Identify which cell holds the provided text, then report its (X, Y) central coordinate. 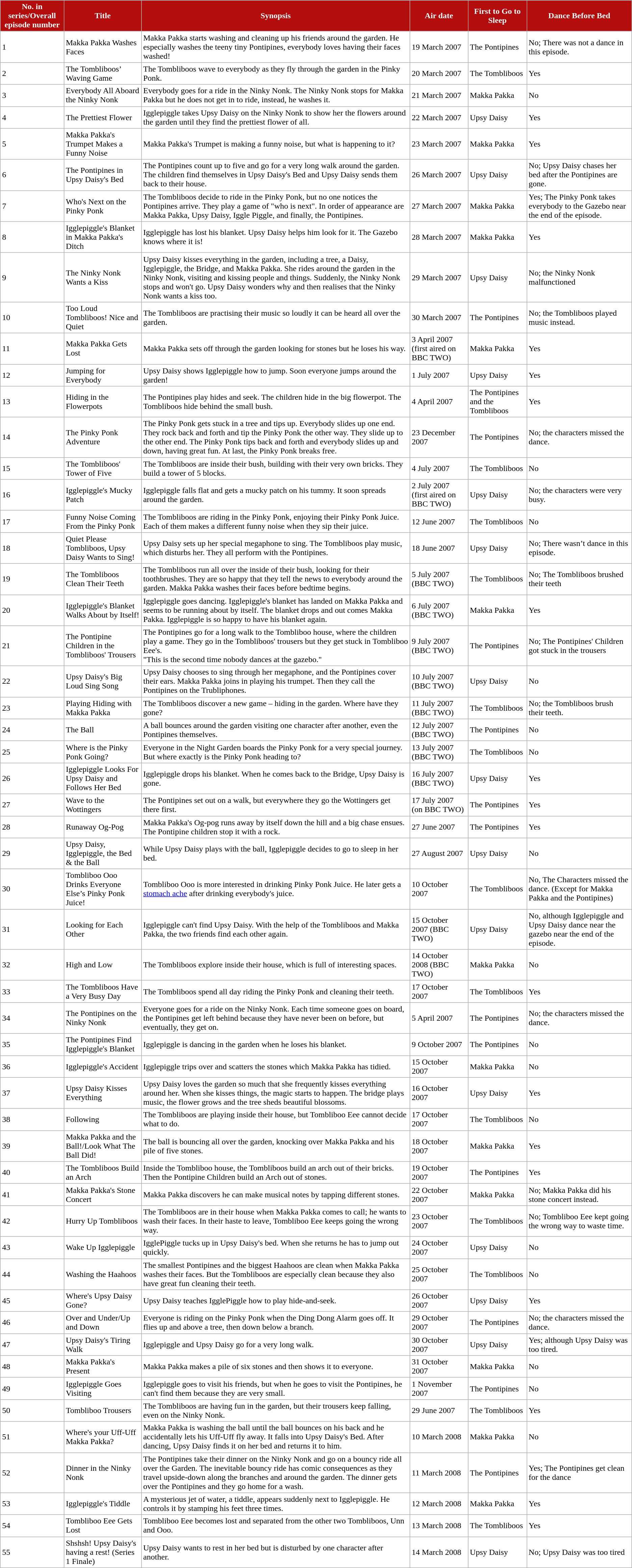
The Tombliboos' Tower of Five (103, 469)
30 October 2007 (439, 1344)
10 July 2007 (BBC TWO) (439, 681)
22 March 2007 (439, 117)
The Tombliboos Have a Very Busy Day (103, 991)
21 (32, 646)
26 March 2007 (439, 175)
6 (32, 175)
The Tombliboos are riding in the Pinky Ponk, enjoying their Pinky Ponk Juice. Each of them makes a different funny noise when they sip their juice. (275, 521)
27 March 2007 (439, 206)
8 (32, 237)
15 October 2007 (BBC TWO) (439, 929)
No; the Ninky Nonk malfunctioned (579, 277)
50 (32, 1411)
The Tombliboos are having fun in the garden, but their trousers keep falling, even on the Ninky Nonk. (275, 1411)
39 (32, 1146)
A mysterious jet of water, a tiddle, appears suddenly next to Igglepiggle. He controls it by stamping his feet three times. (275, 1504)
Makka Pakka's Trumpet Makes a Funny Noise (103, 144)
5 (32, 144)
13 (32, 402)
Tombliboo Eee Gets Lost (103, 1525)
Where is the Pinky Ponk Going? (103, 752)
47 (32, 1344)
Looking for Each Other (103, 929)
Hiding in the Flowerpots (103, 402)
Igglepiggle drops his blanket. When he comes back to the Bridge, Upsy Daisy is gone. (275, 778)
25 (32, 752)
Dance Before Bed (579, 16)
Hurry Up Tombliboos (103, 1221)
23 (32, 708)
Makka Pakka Washes Faces (103, 47)
3 (32, 95)
Washing the Haahoos (103, 1274)
The Tombliboos are playing inside their house, but Tombliboo Eee cannot decide what to do. (275, 1120)
34 (32, 1018)
10 March 2008 (439, 1437)
Where's Upsy Daisy Gone? (103, 1301)
14 March 2008 (439, 1552)
22 (32, 681)
The Tombliboos are inside their bush, building with their very own bricks. They build a tower of 5 blocks. (275, 469)
2 July 2007 (first aired on BBC TWO) (439, 495)
21 March 2007 (439, 95)
17 July 2007 (on BBC TWO) (439, 805)
23 March 2007 (439, 144)
16 July 2007 (BBC TWO) (439, 778)
46 (32, 1323)
Makka Pakka's Og-pog runs away by itself down the hill and a big chase ensues. The Pontipine children stop it with a rock. (275, 827)
The Pontipines on the Ninky Nonk (103, 1018)
Upsy Daisy sets up her special megaphone to sing. The Tombliboos play music, which disturbs her. They all perform with the Pontipines. (275, 548)
32 (32, 965)
Igglepiggle and Upsy Daisy go for a very long walk. (275, 1344)
Makka Pakka makes a pile of six stones and then shows it to everyone. (275, 1367)
20 (32, 610)
17 (32, 521)
25 October 2007 (439, 1274)
Upsy Daisy shows Igglepiggle how to jump. Soon everyone jumps around the garden! (275, 375)
Igglepiggle takes Upsy Daisy on the Ninky Nonk to show her the flowers around the garden until they find the prettiest flower of all. (275, 117)
The Tombliboos spend all day riding the Pinky Ponk and cleaning their teeth. (275, 991)
Wake Up Igglepiggle (103, 1247)
No; The Tombliboos brushed their teeth (579, 579)
1 July 2007 (439, 375)
While Upsy Daisy plays with the ball, Igglepiggle decides to go to sleep in her bed. (275, 854)
49 (32, 1388)
Upsy Daisy teaches IgglePiggle how to play hide-and-seek. (275, 1301)
11 (32, 348)
The Tombliboos explore inside their house, which is full of interesting spaces. (275, 965)
Upsy Daisy, Igglepiggle, the Bed & the Ball (103, 854)
The Tombliboos discover a new game – hiding in the garden. Where have they gone? (275, 708)
Over and Under/Up and Down (103, 1323)
Who's Next on the Pinky Ponk (103, 206)
19 (32, 579)
The Pontipines and the Tombliboos (497, 402)
The Pontipines set out on a walk, but everywhere they go the Wottingers get there first. (275, 805)
No; the Tombliboos brush their teeth. (579, 708)
Funny Noise Coming From the Pinky Ponk (103, 521)
12 June 2007 (439, 521)
26 (32, 778)
37 (32, 1093)
Igglepiggle's Mucky Patch (103, 495)
9 July 2007 (BBC TWO) (439, 646)
53 (32, 1504)
16 October 2007 (439, 1093)
Igglepiggle trips over and scatters the stones which Makka Pakka has tidied. (275, 1066)
No. inseries/Overall episode number (32, 16)
Wave to the Wottingers (103, 805)
5 April 2007 (439, 1018)
The Ball (103, 730)
11 March 2008 (439, 1473)
Following (103, 1120)
Inside the Tombliboo house, the Tombliboos build an arch out of their bricks. Then the Pontipine Children build an Arch out of stones. (275, 1172)
Makka Pakka's Stone Concert (103, 1195)
The Pinky Ponk Adventure (103, 438)
No; Makka Pakka did his stone concert instead. (579, 1195)
The Tombliboos’ Waving Game (103, 74)
A ball bounces around the garden visiting one character after another, even the Pontipines themselves. (275, 730)
10 October 2007 (439, 889)
Upsy Daisy's Big Loud Sing Song (103, 681)
55 (32, 1552)
The Pontipines Find Igglepiggle's Blanket (103, 1045)
12 (32, 375)
18 October 2007 (439, 1146)
No; the Tombliboos played music instead. (579, 317)
No; There was not a dance in this episode. (579, 47)
Everyone in the Night Garden boards the Pinky Ponk for a very special journey. But where exactly is the Pinky Ponk heading to? (275, 752)
45 (32, 1301)
Synopsis (275, 16)
54 (32, 1525)
29 (32, 854)
9 (32, 277)
27 June 2007 (439, 827)
Upsy Daisy wants to rest in her bed but is disturbed by one character after another. (275, 1552)
Quiet Please Tombliboos, Upsy Daisy Wants to Sing! (103, 548)
IgglePiggle tucks up in Upsy Daisy's bed. When she returns he has to jump out quickly. (275, 1247)
14 (32, 438)
18 June 2007 (439, 548)
52 (32, 1473)
11 July 2007 (BBC TWO) (439, 708)
9 October 2007 (439, 1045)
Igglepiggle's Blanket Walks About by Itself! (103, 610)
Upsy Daisy's Tiring Walk (103, 1344)
33 (32, 991)
7 (32, 206)
No; There wasn’t dance in this episode. (579, 548)
The Pontipines in Upsy Daisy's Bed (103, 175)
The Pontipines play hides and seek. The children hide in the big flowerpot. The Tombliboos hide behind the small bush. (275, 402)
The Pontipine Children in the Tombliboos' Trousers (103, 646)
The Tombliboos are practising their music so loudly it can be heard all over the garden. (275, 317)
Yes; The Pinky Ponk takes everybody to the Gazebo near the end of the episode. (579, 206)
Igglepiggle falls flat and gets a mucky patch on his tummy. It soon spreads around the garden. (275, 495)
Everybody All Aboard the Ninky Nonk (103, 95)
Makka Pakka Gets Lost (103, 348)
The Ninky Nonk Wants a Kiss (103, 277)
The Prettiest Flower (103, 117)
Igglepiggle Looks For Upsy Daisy and Follows Her Bed (103, 778)
First to Go to Sleep (497, 16)
19 March 2007 (439, 47)
5 July 2007 (BBC TWO) (439, 579)
27 (32, 805)
No, The Characters missed the dance. (Except for Makka Pakka and the Pontipines) (579, 889)
26 October 2007 (439, 1301)
10 (32, 317)
Makka Pakka sets off through the garden looking for stones but he loses his way. (275, 348)
No; the characters were very busy. (579, 495)
No; Tombliboo Eee kept going the wrong way to waste time. (579, 1221)
The Tombliboos Build an Arch (103, 1172)
4 April 2007 (439, 402)
Air date (439, 16)
1 November 2007 (439, 1388)
16 (32, 495)
24 October 2007 (439, 1247)
No; Upsy Daisy was too tired (579, 1552)
Playing Hiding with Makka Pakka (103, 708)
20 March 2007 (439, 74)
44 (32, 1274)
12 July 2007 (BBC TWO) (439, 730)
Everyone is riding on the Pinky Ponk when the Ding Dong Alarm goes off. It flies up and above a tree, then down below a branch. (275, 1323)
Makka Pakka discovers he can make musical notes by tapping different stones. (275, 1195)
Tombliboo Eee becomes lost and separated from the other two Tombliboos, Unn and Ooo. (275, 1525)
Igglepiggle's Accident (103, 1066)
The Tombliboos Clean Their Teeth (103, 579)
No, although Igglepiggle and Upsy Daisy dance near the gazebo near the end of the episode. (579, 929)
18 (32, 548)
27 August 2007 (439, 854)
31 October 2007 (439, 1367)
Too Loud Tombliboos! Nice and Quiet (103, 317)
28 (32, 827)
Jumping for Everybody (103, 375)
Makka Pakka's Trumpet is making a funny noise, but what is happening to it? (275, 144)
Shshsh! Upsy Daisy's having a rest! (Series 1 Finale) (103, 1552)
Tombliboo Ooo is more interested in drinking Pinky Ponk Juice. He later gets a stomach ache after drinking everybody's juice. (275, 889)
35 (32, 1045)
The ball is bouncing all over the garden, knocking over Makka Pakka and his pile of five stones. (275, 1146)
29 March 2007 (439, 277)
42 (32, 1221)
12 March 2008 (439, 1504)
15 (32, 469)
Yes; although Upsy Daisy was too tired. (579, 1344)
Makka Pakka's Present (103, 1367)
19 October 2007 (439, 1172)
3 April 2007 (first aired on BBC TWO) (439, 348)
Igglepiggle's Blanket in Makka Pakka's Ditch (103, 237)
13 July 2007 (BBC TWO) (439, 752)
4 (32, 117)
40 (32, 1172)
22 October 2007 (439, 1195)
Everybody goes for a ride in the Ninky Nonk. The Ninky Nonk stops for Makka Pakka but he does not get in to ride, instead, he washes it. (275, 95)
41 (32, 1195)
Igglepiggle can't find Upsy Daisy. With the help of the Tombliboos and Makka Pakka, the two friends find each other again. (275, 929)
36 (32, 1066)
No; The Pontipines' Children got stuck in the trousers (579, 646)
51 (32, 1437)
Igglepiggle's Tiddle (103, 1504)
6 July 2007 (BBC TWO) (439, 610)
24 (32, 730)
29 October 2007 (439, 1323)
31 (32, 929)
4 July 2007 (439, 469)
No; Upsy Daisy chases her bed after the Pontipines are gone. (579, 175)
Dinner in the Ninky Nonk (103, 1473)
30 March 2007 (439, 317)
2 (32, 74)
30 (32, 889)
1 (32, 47)
The Tombliboos wave to everybody as they fly through the garden in the Pinky Ponk. (275, 74)
Igglepiggle Goes Visiting (103, 1388)
13 March 2008 (439, 1525)
23 December 2007 (439, 438)
38 (32, 1120)
48 (32, 1367)
Tombliboo Trousers (103, 1411)
Makka Pakka and the Ball!/Look What The Ball Did! (103, 1146)
Title (103, 16)
Runaway Og-Pog (103, 827)
High and Low (103, 965)
Tombliboo Ooo Drinks Everyone Else’s Pinky Ponk Juice! (103, 889)
Igglepiggle has lost his blanket. Upsy Daisy helps him look for it. The Gazebo knows where it is! (275, 237)
14 October 2008 (BBC TWO) (439, 965)
Igglepiggle is dancing in the garden when he loses his blanket. (275, 1045)
Where's your Uff-Uff Makka Pakka? (103, 1437)
43 (32, 1247)
Yes; The Pontipines get clean for the dance (579, 1473)
23 October 2007 (439, 1221)
Igglepiggle goes to visit his friends, but when he goes to visit the Pontipines, he can't find them because they are very small. (275, 1388)
15 October 2007 (439, 1066)
28 March 2007 (439, 237)
Upsy Daisy Kisses Everything (103, 1093)
29 June 2007 (439, 1411)
